Provide the (X, Y) coordinate of the cell's center where the given text is located.  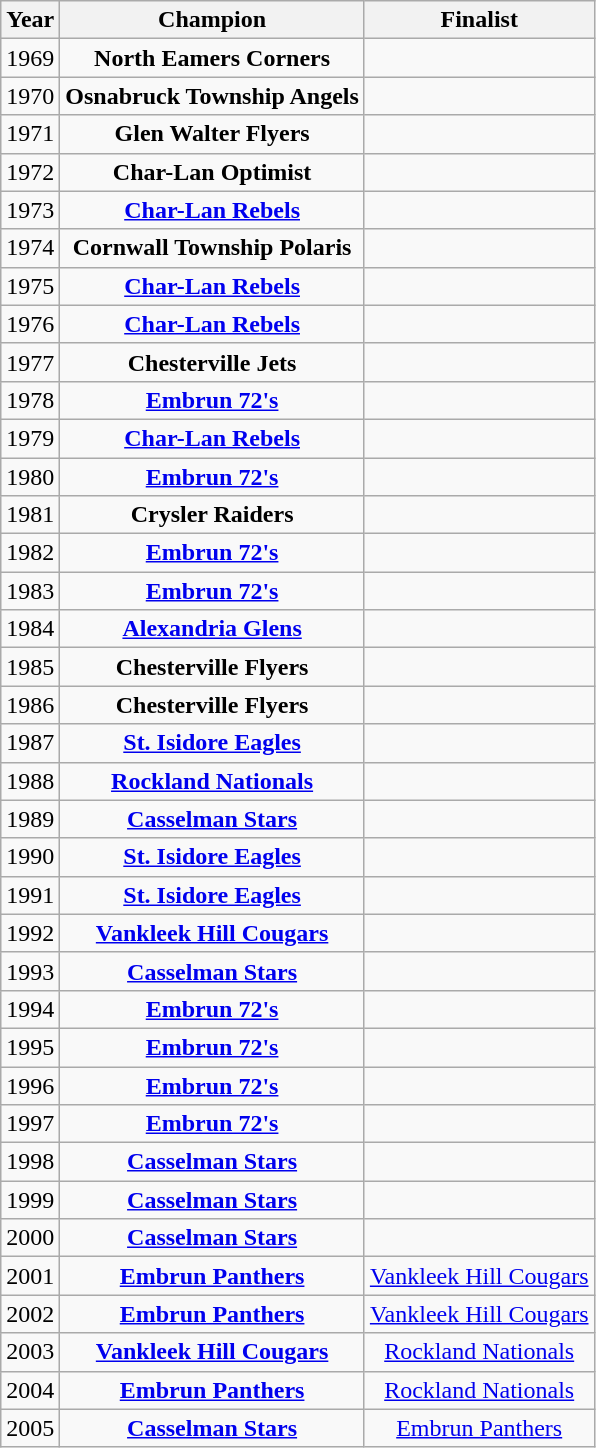
1980 (30, 477)
1984 (30, 629)
Chesterville Jets (212, 362)
2005 (30, 1428)
1978 (30, 400)
1977 (30, 362)
2000 (30, 1238)
1990 (30, 857)
1981 (30, 515)
1982 (30, 553)
1979 (30, 438)
1969 (30, 58)
1972 (30, 172)
1993 (30, 971)
1991 (30, 895)
Glen Walter Flyers (212, 134)
1989 (30, 819)
Alexandria Glens (212, 629)
Char-Lan Optimist (212, 172)
Year (30, 20)
1996 (30, 1085)
1975 (30, 286)
1973 (30, 210)
Champion (212, 20)
1999 (30, 1200)
1995 (30, 1047)
1983 (30, 591)
Crysler Raiders (212, 515)
1987 (30, 743)
2001 (30, 1276)
Osnabruck Township Angels (212, 96)
1976 (30, 324)
1997 (30, 1124)
1992 (30, 933)
2002 (30, 1314)
2003 (30, 1352)
1974 (30, 248)
1988 (30, 781)
1986 (30, 705)
1985 (30, 667)
1998 (30, 1162)
1970 (30, 96)
Cornwall Township Polaris (212, 248)
2004 (30, 1390)
Finalist (479, 20)
North Eamers Corners (212, 58)
1994 (30, 1009)
1971 (30, 134)
